From the cell containing the given text, extract its center point as [X, Y] coordinate. 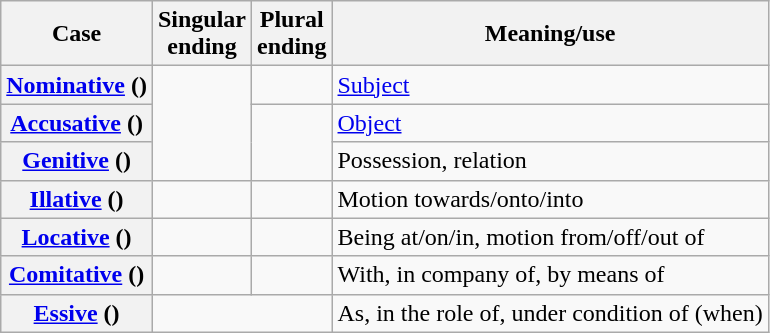
Accusative () [77, 123]
Nominative () [77, 85]
Pluralending [292, 34]
Locative () [77, 237]
Being at/on/in, motion from/off/out of [550, 237]
Possession, relation [550, 161]
Genitive () [77, 161]
Comitative () [77, 275]
Motion towards/onto/into [550, 199]
Meaning/use [550, 34]
With, in company of, by means of [550, 275]
Case [77, 34]
Singularending [202, 34]
Subject [550, 85]
As, in the role of, under condition of (when) [550, 313]
Illative () [77, 199]
Object [550, 123]
Essive () [77, 313]
